Pinpoint the cell where the given text exists, returning its [x, y] midpoint coordinate. 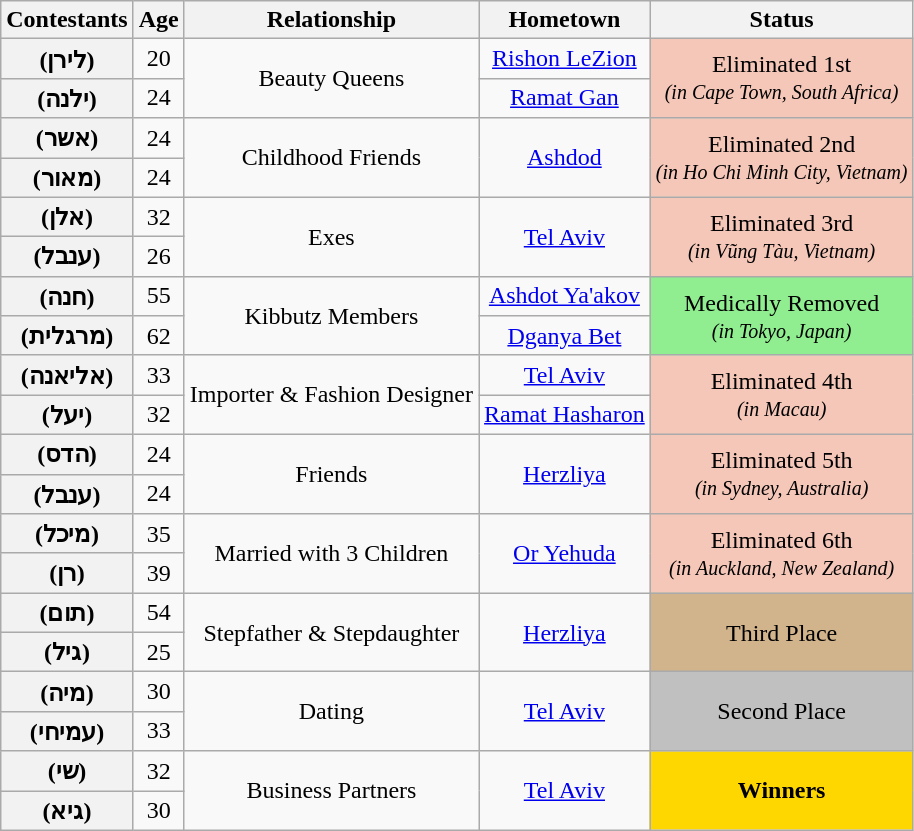
Eliminated 5th(in Sydney, Australia) [782, 474]
Eliminated 4th(in Macau) [782, 394]
(מיכל) [67, 534]
62 [158, 336]
Business Partners [331, 790]
(גיא) [67, 810]
Relationship [331, 20]
Eliminated 6th(in Auckland, New Zealand) [782, 554]
Ashdod [565, 158]
25 [158, 652]
Medically Removed(in Tokyo, Japan) [782, 316]
Ramat Gan [565, 98]
Third Place [782, 632]
Or Yehuda [565, 554]
Contestants [67, 20]
(אשר) [67, 138]
Dating [331, 712]
(מאור) [67, 178]
(מרגלית) [67, 336]
Second Place [782, 712]
Eliminated 2nd(in Ho Chi Minh City, Vietnam) [782, 158]
(גיל) [67, 652]
55 [158, 296]
(מיה) [67, 692]
Childhood Friends [331, 158]
Ramat Hasharon [565, 415]
39 [158, 573]
Importer & Fashion Designer [331, 394]
(עמיחי) [67, 731]
(אליאנה) [67, 375]
(תום) [67, 613]
20 [158, 59]
(יעל) [67, 415]
Rishon LeZion [565, 59]
35 [158, 534]
(ילנה) [67, 98]
Ashdot Ya'akov [565, 296]
Beauty Queens [331, 78]
(הדס) [67, 454]
Hometown [565, 20]
Stepfather & Stepdaughter [331, 632]
(אלן) [67, 217]
Age [158, 20]
Exes [331, 236]
Dganya Bet [565, 336]
26 [158, 257]
Eliminated 3rd(in Vũng Tàu, Vietnam) [782, 236]
Kibbutz Members [331, 316]
Eliminated 1st(in Cape Town, South Africa) [782, 78]
(חנה) [67, 296]
(שי) [67, 771]
54 [158, 613]
Friends [331, 474]
Winners [782, 790]
(רן) [67, 573]
Status [782, 20]
Married with 3 Children [331, 554]
(לירן) [67, 59]
